Scan for the cell matching the given text and deliver its (x, y) coordinate at center. 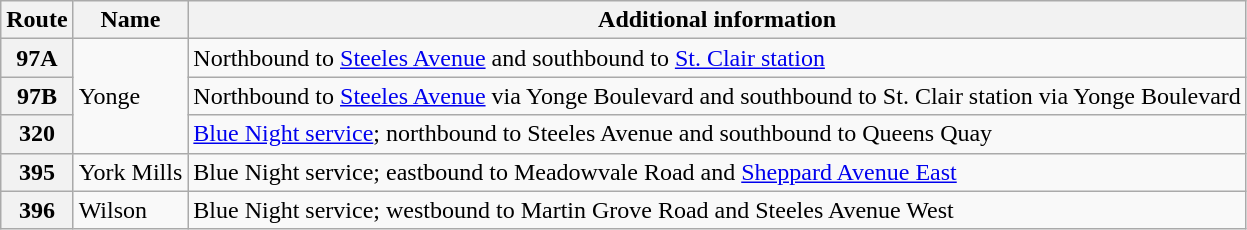
Route (37, 20)
Wilson (130, 210)
97A (37, 58)
Northbound to Steeles Avenue via Yonge Boulevard and southbound to St. Clair station via Yonge Boulevard (718, 96)
395 (37, 172)
Blue Night service; northbound to Steeles Avenue and southbound to Queens Quay (718, 134)
Name (130, 20)
Blue Night service; eastbound to Meadowvale Road and Sheppard Avenue East (718, 172)
York Mills (130, 172)
Northbound to Steeles Avenue and southbound to St. Clair station (718, 58)
Blue Night service; westbound to Martin Grove Road and Steeles Avenue West (718, 210)
Additional information (718, 20)
Yonge (130, 96)
396 (37, 210)
320 (37, 134)
97B (37, 96)
